Capture the cell that displays the provided text and extract its [x, y] central coordinate. 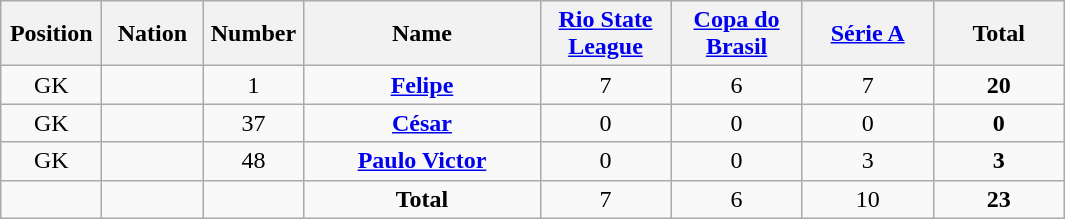
Nation [152, 34]
Position [52, 34]
10 [868, 199]
Paulo Victor [422, 161]
Name [422, 34]
Number [254, 34]
48 [254, 161]
Copa do Brasil [736, 34]
Felipe [422, 85]
Rio State League [606, 34]
37 [254, 123]
20 [998, 85]
Série A [868, 34]
César [422, 123]
1 [254, 85]
23 [998, 199]
